Find where the given text appears and provide that cell's center as [X, Y] coordinate. 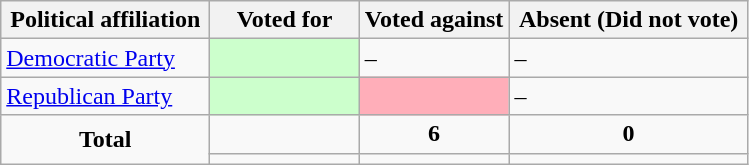
Republican Party [106, 96]
Voted for [285, 20]
Absent (Did not vote) [629, 20]
0 [629, 134]
Political affiliation [106, 20]
Democratic Party [106, 58]
Voted against [434, 20]
Total [106, 140]
6 [434, 134]
